Capture the cell that displays the provided text and extract its (x, y) central coordinate. 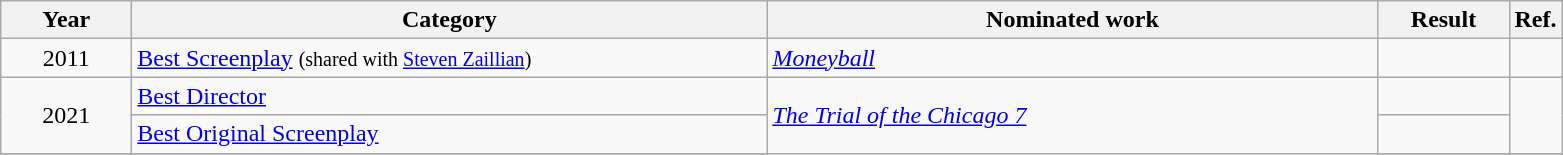
Best Screenplay (shared with Steven Zaillian) (450, 58)
Best Director (450, 96)
Year (66, 20)
Best Original Screenplay (450, 134)
Category (450, 20)
Result (1444, 20)
2021 (66, 115)
Nominated work (1072, 20)
Ref. (1536, 20)
Moneyball (1072, 58)
2011 (66, 58)
The Trial of the Chicago 7 (1072, 115)
